Return the (X, Y) coordinate for the center point of the cell that contains the specified text.  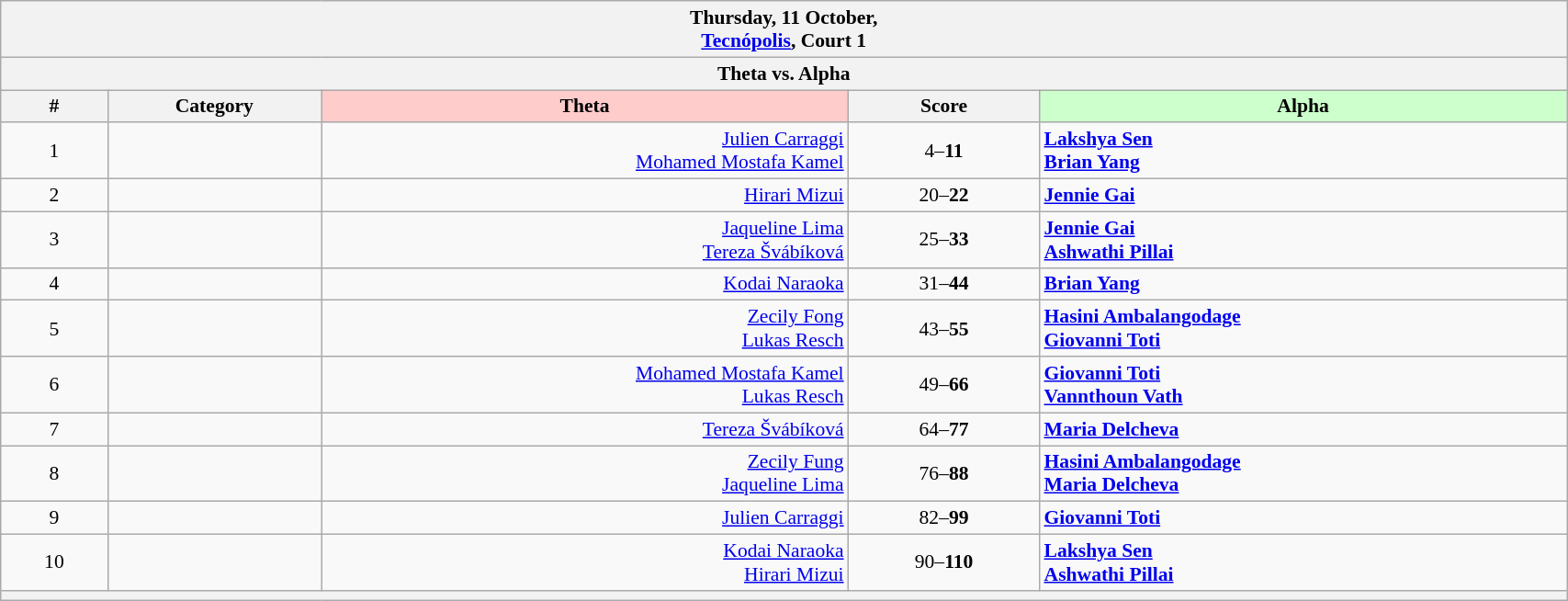
Jennie Gai Ashwathi Pillai (1303, 239)
31–44 (944, 284)
Brian Yang (1303, 284)
49–66 (944, 384)
Hirari Mizui (585, 196)
Hasini Ambalangodage Maria Delcheva (1303, 474)
Theta vs. Alpha (784, 74)
Theta (585, 107)
20–22 (944, 196)
Giovanni Toti Vannthoun Vath (1303, 384)
Lakshya Sen Ashwathi Pillai (1303, 562)
Jaqueline Lima Tereza Švábíková (585, 239)
Kodai Naraoka Hirari Mizui (585, 562)
10 (54, 562)
4–11 (944, 151)
4 (54, 284)
Lakshya Sen Brian Yang (1303, 151)
43–55 (944, 329)
Giovanni Toti (1303, 518)
64–77 (944, 429)
Thursday, 11 October, Tecnópolis, Court 1 (784, 29)
25–33 (944, 239)
6 (54, 384)
1 (54, 151)
2 (54, 196)
82–99 (944, 518)
Julien Carraggi Mohamed Mostafa Kamel (585, 151)
5 (54, 329)
Julien Carraggi (585, 518)
Alpha (1303, 107)
# (54, 107)
Zecily Fong Lukas Resch (585, 329)
9 (54, 518)
7 (54, 429)
Score (944, 107)
3 (54, 239)
76–88 (944, 474)
8 (54, 474)
90–110 (944, 562)
Tereza Švábíková (585, 429)
Zecily Fung Jaqueline Lima (585, 474)
Maria Delcheva (1303, 429)
Category (215, 107)
Kodai Naraoka (585, 284)
Mohamed Mostafa Kamel Lukas Resch (585, 384)
Hasini Ambalangodage Giovanni Toti (1303, 329)
Jennie Gai (1303, 196)
